Pinpoint the cell where the given text exists, returning its (x, y) midpoint coordinate. 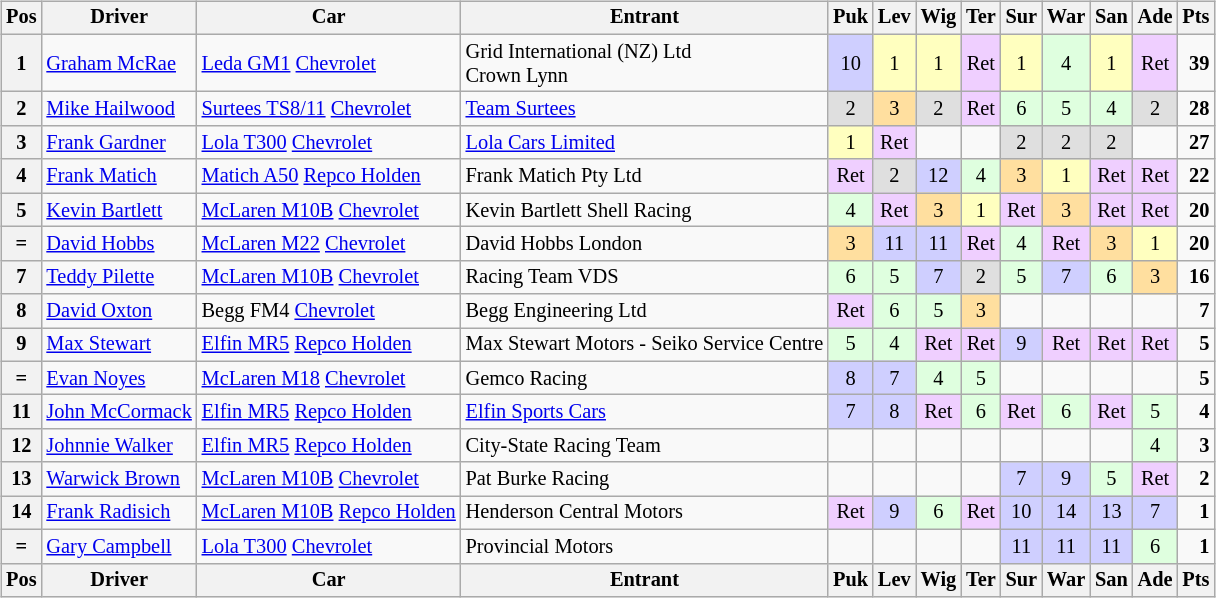
Elfin Sports Cars (645, 412)
Frank Gardner (118, 143)
McLaren M10B Repco Holden (329, 513)
Begg Engineering Ltd (645, 311)
39 (1196, 63)
McLaren M18 Chevrolet (329, 378)
Pat Burke Racing (645, 479)
Mike Hailwood (118, 109)
Leda GM1 Chevrolet (329, 63)
16 (1196, 277)
Johnnie Walker (118, 446)
Team Surtees (645, 109)
Matich A50 Repco Holden (329, 176)
28 (1196, 109)
Henderson Central Motors (645, 513)
Begg FM4 Chevrolet (329, 311)
David Hobbs (118, 244)
Kevin Bartlett (118, 210)
Frank Matich Pty Ltd (645, 176)
Gary Campbell (118, 546)
Teddy Pilette (118, 277)
Frank Matich (118, 176)
David Hobbs London (645, 244)
Lola Cars Limited (645, 143)
Max Stewart Motors - Seiko Service Centre (645, 345)
Evan Noyes (118, 378)
Max Stewart (118, 345)
22 (1196, 176)
David Oxton (118, 311)
Frank Radisich (118, 513)
Kevin Bartlett Shell Racing (645, 210)
Racing Team VDS (645, 277)
Surtees TS8/11 Chevrolet (329, 109)
Graham McRae (118, 63)
John McCormack (118, 412)
McLaren M22 Chevrolet (329, 244)
Grid International (NZ) Ltd Crown Lynn (645, 63)
City-State Racing Team (645, 446)
Warwick Brown (118, 479)
Gemco Racing (645, 378)
27 (1196, 143)
Provincial Motors (645, 546)
